Scan for the cell matching the given text and deliver its (x, y) coordinate at center. 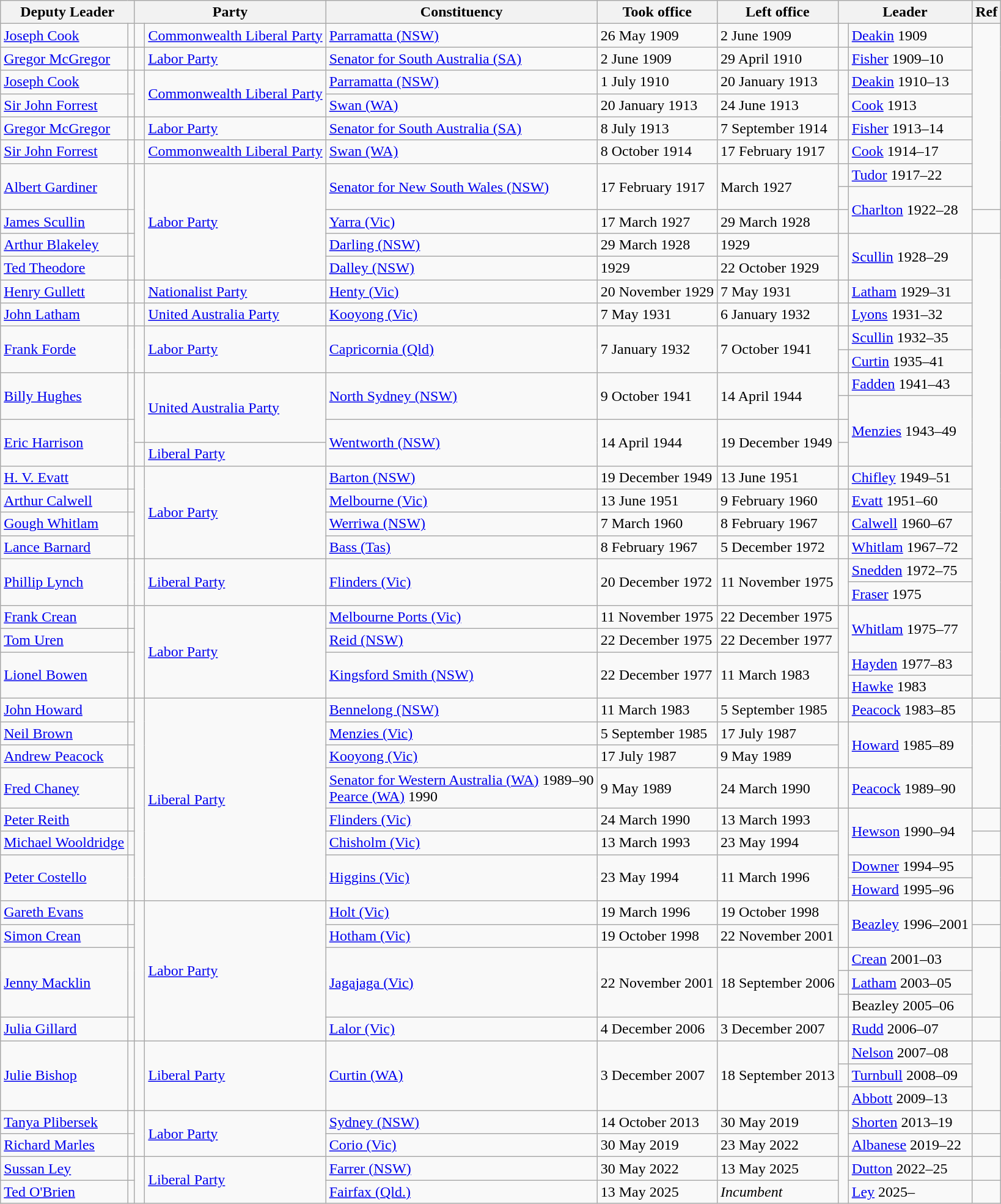
26 May 1909 (657, 35)
Shorten 2013–19 (910, 1122)
7 October 1941 (777, 350)
Richard Marles (64, 1145)
Howard 1995–96 (910, 889)
Senator for Western Australia (WA) 1989–90Pearce (WA) 1990 (461, 788)
Took office (657, 12)
22 October 1929 (777, 268)
John Howard (64, 710)
19 March 1996 (657, 912)
Eric Harrison (64, 442)
8 July 1913 (657, 128)
Crean 2001–03 (910, 959)
Henry Gullett (64, 292)
Lionel Bowen (64, 675)
Leader (904, 12)
Kingsford Smith (NSW) (461, 675)
James Scullin (64, 221)
March 1927 (777, 186)
Hewson 1990–94 (910, 831)
Albert Gardiner (64, 186)
Sydney (NSW) (461, 1122)
Tanya Plibersek (64, 1122)
Capricornia (Qld) (461, 350)
Evatt 1951–60 (910, 501)
17 March 1927 (657, 221)
Simon Crean (64, 936)
Menzies 1943–49 (910, 431)
Chifley 1949–51 (910, 477)
30 May 2022 (657, 1169)
Corio (Vic) (461, 1145)
18 September 2013 (777, 1075)
Abbott 2009–13 (910, 1099)
Werriwa (NSW) (461, 524)
Rudd 2006–07 (910, 1029)
Jagajaga (Vic) (461, 982)
Arthur Calwell (64, 501)
Scullin 1932–35 (910, 338)
Arthur Blakeley (64, 244)
Howard 1985–89 (910, 745)
Latham 1929–31 (910, 292)
Henty (Vic) (461, 292)
29 April 1910 (777, 59)
Snedden 1972–75 (910, 570)
Fraser 1975 (910, 593)
Peter Costello (64, 878)
Deakin 1910–13 (910, 82)
Lalor (Vic) (461, 1029)
Curtin (WA) (461, 1075)
Barton (NSW) (461, 477)
Ref (986, 12)
Michael Wooldridge (64, 843)
Chisholm (Vic) (461, 843)
Julia Gillard (64, 1029)
Andrew Peacock (64, 757)
John Latham (64, 315)
Wentworth (NSW) (461, 442)
20 November 1929 (657, 292)
Lyons 1931–32 (910, 315)
9 October 1941 (657, 396)
Senator for New South Wales (NSW) (461, 186)
Peacock 1983–85 (910, 710)
Reid (NSW) (461, 640)
Sussan Ley (64, 1169)
24 June 1913 (777, 105)
Fred Chaney (64, 788)
Bass (Tas) (461, 547)
1 July 1910 (657, 82)
Darling (NSW) (461, 244)
Nelson 2007–08 (910, 1052)
Peter Reith (64, 820)
Fadden 1941–43 (910, 384)
7 January 1932 (657, 350)
Fisher 1913–14 (910, 128)
Hawke 1983 (910, 687)
Cook 1914–17 (910, 152)
6 January 1932 (777, 315)
Nationalist Party (235, 292)
Frank Forde (64, 350)
Fisher 1909–10 (910, 59)
Whitlam 1967–72 (910, 547)
Calwell 1960–67 (910, 524)
Constituency (461, 12)
Left office (777, 12)
Scullin 1928–29 (910, 256)
Tudor 1917–22 (910, 175)
Billy Hughes (64, 396)
Beazley 1996–2001 (910, 924)
11 March 1996 (777, 878)
Ley 2025– (910, 1192)
Party (230, 12)
Curtin 1935–41 (910, 361)
Lance Barnard (64, 547)
Beazley 2005–06 (910, 1005)
Gareth Evans (64, 912)
Holt (Vic) (461, 912)
Incumbent (777, 1192)
20 December 1972 (657, 582)
Whitlam 1975–77 (910, 628)
Latham 2003–05 (910, 982)
Dutton 2022–25 (910, 1169)
23 May 2022 (777, 1145)
Ted Theodore (64, 268)
Peacock 1989–90 (910, 788)
4 December 2006 (657, 1029)
Gough Whitlam (64, 524)
Hotham (Vic) (461, 936)
Dalley (NSW) (461, 268)
7 September 1914 (777, 128)
14 October 2013 (657, 1122)
Higgins (Vic) (461, 878)
8 October 1914 (657, 152)
Turnbull 2008–09 (910, 1076)
Hayden 1977–83 (910, 663)
North Sydney (NSW) (461, 396)
9 February 1960 (777, 501)
Neil Brown (64, 733)
Yarra (Vic) (461, 221)
Frank Crean (64, 617)
5 December 1972 (777, 547)
Melbourne Ports (Vic) (461, 617)
H. V. Evatt (64, 477)
Jenny Macklin (64, 982)
Julie Bishop (64, 1075)
7 March 1960 (657, 524)
Melbourne (Vic) (461, 501)
Cook 1913 (910, 105)
Fairfax (Qld.) (461, 1192)
Bennelong (NSW) (461, 710)
Menzies (Vic) (461, 733)
18 September 2006 (777, 982)
Albanese 2019–22 (910, 1145)
Deputy Leader (67, 12)
Ted O'Brien (64, 1192)
Tom Uren (64, 640)
Deakin 1909 (910, 35)
Farrer (NSW) (461, 1169)
Charlton 1922–28 (910, 210)
Downer 1994–95 (910, 866)
Phillip Lynch (64, 582)
